Locate the cell with the specified text and output its [x, y] center coordinate. 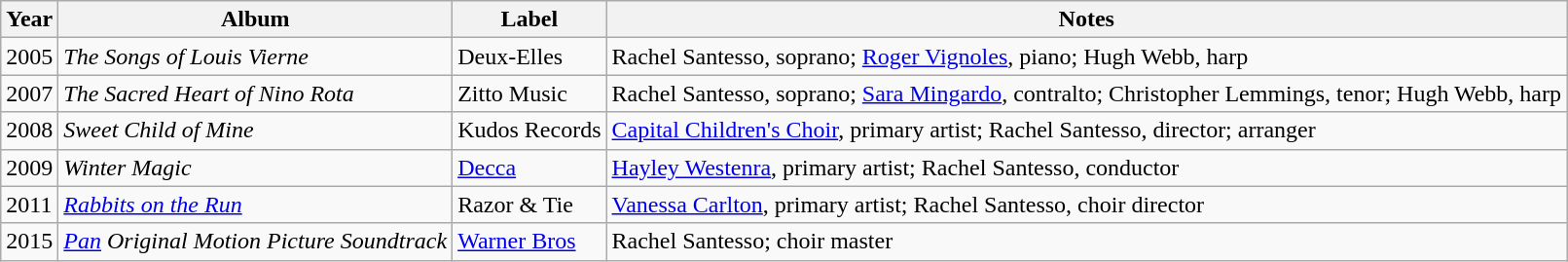
2011 [29, 205]
Hayley Westenra, primary artist; Rachel Santesso, conductor [1086, 168]
2008 [29, 131]
2005 [29, 56]
Album [255, 19]
Deux-Elles [529, 56]
Kudos Records [529, 131]
Decca [529, 168]
Rachel Santesso, soprano; Sara Mingardo, contralto; Christopher Lemmings, tenor; Hugh Webb, harp [1086, 94]
Sweet Child of Mine [255, 131]
Notes [1086, 19]
Label [529, 19]
2015 [29, 242]
Razor & Tie [529, 205]
Winter Magic [255, 168]
Pan Original Motion Picture Soundtrack [255, 242]
Zitto Music [529, 94]
Vanessa Carlton, primary artist; Rachel Santesso, choir director [1086, 205]
Rachel Santesso; choir master [1086, 242]
The Songs of Louis Vierne [255, 56]
Warner Bros [529, 242]
2009 [29, 168]
Rabbits on the Run [255, 205]
Rachel Santesso, soprano; Roger Vignoles, piano; Hugh Webb, harp [1086, 56]
Year [29, 19]
The Sacred Heart of Nino Rota [255, 94]
Capital Children's Choir, primary artist; Rachel Santesso, director; arranger [1086, 131]
2007 [29, 94]
